Determine the (X, Y) coordinate at the center of the cell enclosing the given text.  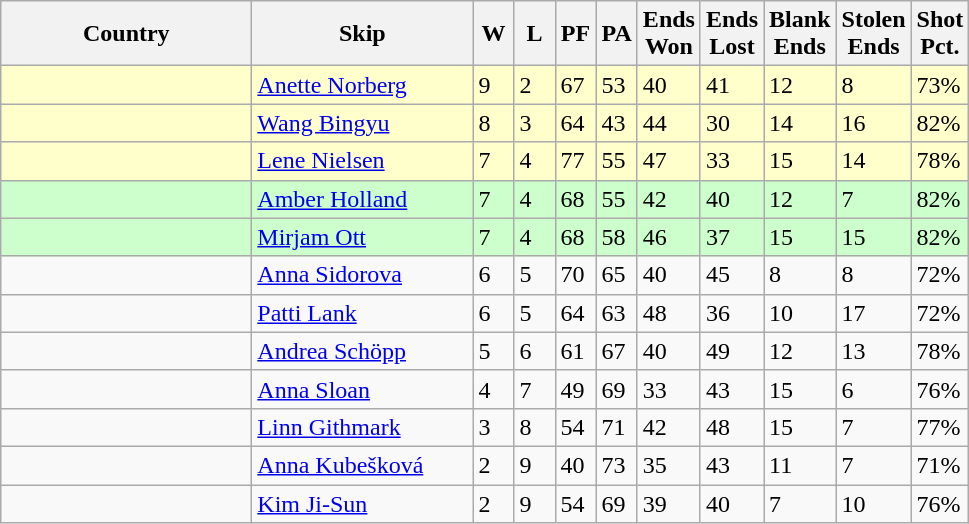
Anna Kubešková (362, 465)
30 (732, 123)
Blank Ends (800, 34)
Anna Sloan (362, 389)
39 (668, 503)
Lene Nielsen (362, 161)
71% (940, 465)
11 (800, 465)
17 (874, 313)
73 (616, 465)
73% (940, 85)
61 (576, 351)
13 (874, 351)
37 (732, 237)
Linn Githmark (362, 427)
77% (940, 427)
63 (616, 313)
Country (126, 34)
Skip (362, 34)
46 (668, 237)
Ends Won (668, 34)
Kim Ji-Sun (362, 503)
70 (576, 275)
35 (668, 465)
Shot Pct. (940, 34)
16 (874, 123)
36 (732, 313)
Wang Bingyu (362, 123)
Ends Lost (732, 34)
Mirjam Ott (362, 237)
47 (668, 161)
L (534, 34)
58 (616, 237)
65 (616, 275)
W (494, 34)
41 (732, 85)
Andrea Schöpp (362, 351)
Amber Holland (362, 199)
45 (732, 275)
Patti Lank (362, 313)
Stolen Ends (874, 34)
44 (668, 123)
PF (576, 34)
77 (576, 161)
71 (616, 427)
Anna Sidorova (362, 275)
Anette Norberg (362, 85)
53 (616, 85)
PA (616, 34)
